From the cell containing the given text, extract its center point as (X, Y) coordinate. 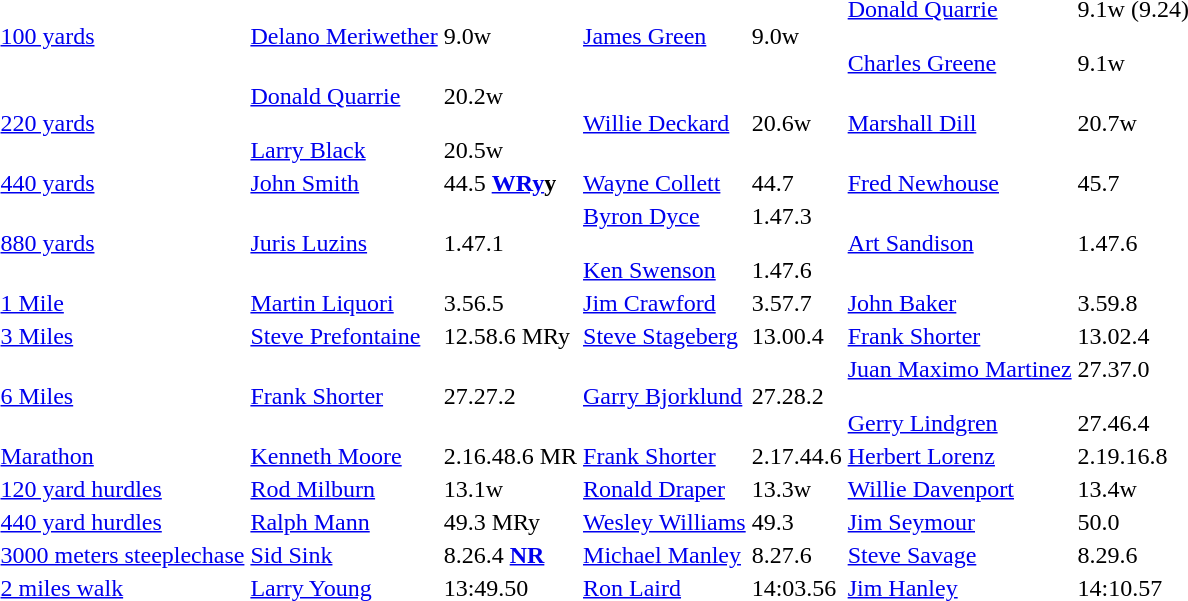
12.58.6 MRy (510, 336)
20.6w (796, 123)
13.00.4 (796, 336)
Willie Deckard (665, 123)
Art Sandison (960, 243)
Garry Bjorklund (665, 396)
Steve Prefontaine (344, 336)
John Baker (960, 303)
20.2w20.5w (510, 123)
2.17.44.6 (796, 456)
27.28.2 (796, 396)
Herbert Lorenz (960, 456)
Wesley Williams (665, 522)
Willie Davenport (960, 489)
3.57.7 (796, 303)
1.47.1 (510, 243)
44.7 (796, 183)
Marshall Dill (960, 123)
Juan Maximo MartinezGerry Lindgren (960, 396)
John Smith (344, 183)
3.56.5 (510, 303)
Byron DyceKen Swenson (665, 243)
27.27.2 (510, 396)
Ronald Draper (665, 489)
49.3 MRy (510, 522)
44.5 WRyy (510, 183)
Rod Milburn (344, 489)
Jim Crawford (665, 303)
Donald QuarrieLarry Black (344, 123)
Fred Newhouse (960, 183)
Sid Sink (344, 555)
8.27.6 (796, 555)
1.47.31.47.6 (796, 243)
13.1w (510, 489)
Michael Manley (665, 555)
Ralph Mann (344, 522)
Juris Luzins (344, 243)
8.26.4 NR (510, 555)
Wayne Collett (665, 183)
Jim Seymour (960, 522)
Martin Liquori (344, 303)
Kenneth Moore (344, 456)
49.3 (796, 522)
13.3w (796, 489)
Steve Stageberg (665, 336)
2.16.48.6 MR (510, 456)
Steve Savage (960, 555)
